Return [X, Y] of the center of cell containing provided text 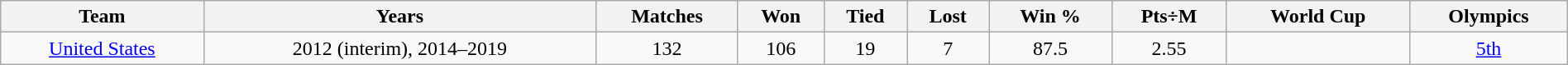
Win % [1050, 17]
2012 (interim), 2014–2019 [400, 48]
87.5 [1050, 48]
132 [667, 48]
Won [781, 17]
106 [781, 48]
United States [103, 48]
Team [103, 17]
Matches [667, 17]
19 [865, 48]
World Cup [1318, 17]
Lost [948, 17]
Pts÷M [1169, 17]
2.55 [1169, 48]
7 [948, 48]
Years [400, 17]
5th [1489, 48]
Tied [865, 17]
Olympics [1489, 17]
